Provide the (x, y) coordinate of the cell's center where the given text is located.  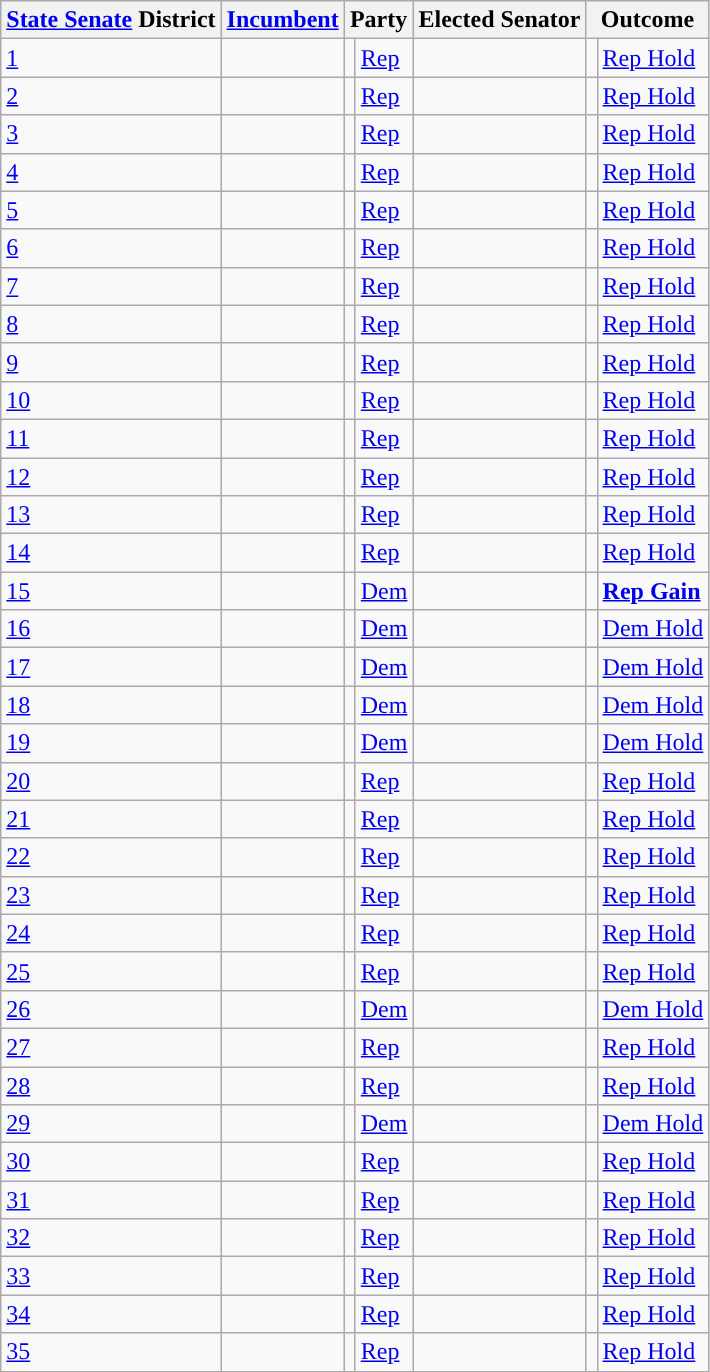
10 (111, 400)
16 (111, 629)
13 (111, 515)
6 (111, 248)
14 (111, 553)
Party (378, 20)
23 (111, 895)
19 (111, 743)
3 (111, 134)
Rep Gain (653, 591)
30 (111, 1162)
15 (111, 591)
35 (111, 1352)
20 (111, 781)
Elected Senator (500, 20)
Incumbent (282, 20)
2 (111, 96)
21 (111, 819)
22 (111, 857)
17 (111, 667)
29 (111, 1124)
State Senate District (111, 20)
31 (111, 1200)
11 (111, 438)
7 (111, 286)
33 (111, 1276)
32 (111, 1238)
24 (111, 933)
26 (111, 1009)
12 (111, 477)
5 (111, 210)
18 (111, 705)
34 (111, 1314)
25 (111, 971)
9 (111, 362)
28 (111, 1085)
4 (111, 172)
1 (111, 58)
8 (111, 324)
27 (111, 1047)
Outcome (648, 20)
